Provide the [x, y] coordinate of the cell's center where the given text is located.  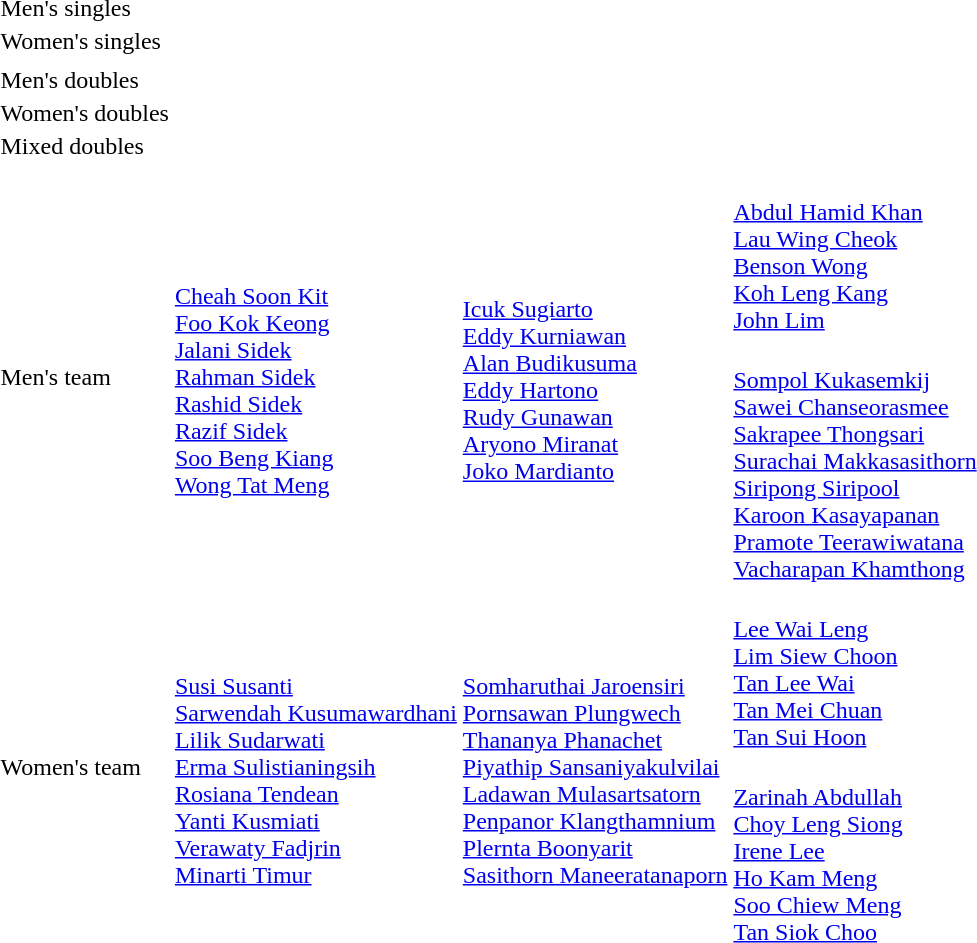
Cheah Soon KitFoo Kok KeongJalani SidekRahman SidekRashid SidekRazif SidekSoo Beng KiangWong Tat Meng [316, 377]
Icuk SugiartoEddy KurniawanAlan BudikusumaEddy HartonoRudy GunawanAryono MiranatJoko Mardianto [595, 377]
